Provide the (x, y) coordinate of the cell's center where the given text is located.  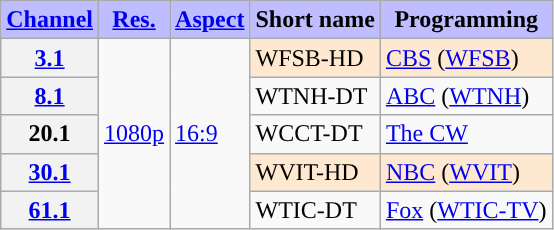
61.1 (50, 210)
WFSB-HD (315, 58)
WVIT-HD (315, 172)
Short name (315, 20)
1080p (134, 134)
Res. (134, 20)
Programming (466, 20)
30.1 (50, 172)
Channel (50, 20)
WCCT-DT (315, 134)
Fox (WTIC-TV) (466, 210)
WTIC-DT (315, 210)
WTNH-DT (315, 96)
ABC (WTNH) (466, 96)
16:9 (210, 134)
The CW (466, 134)
CBS (WFSB) (466, 58)
8.1 (50, 96)
3.1 (50, 58)
20.1 (50, 134)
Aspect (210, 20)
NBC (WVIT) (466, 172)
